Return the [X, Y] coordinate for the center point of the cell that contains the specified text.  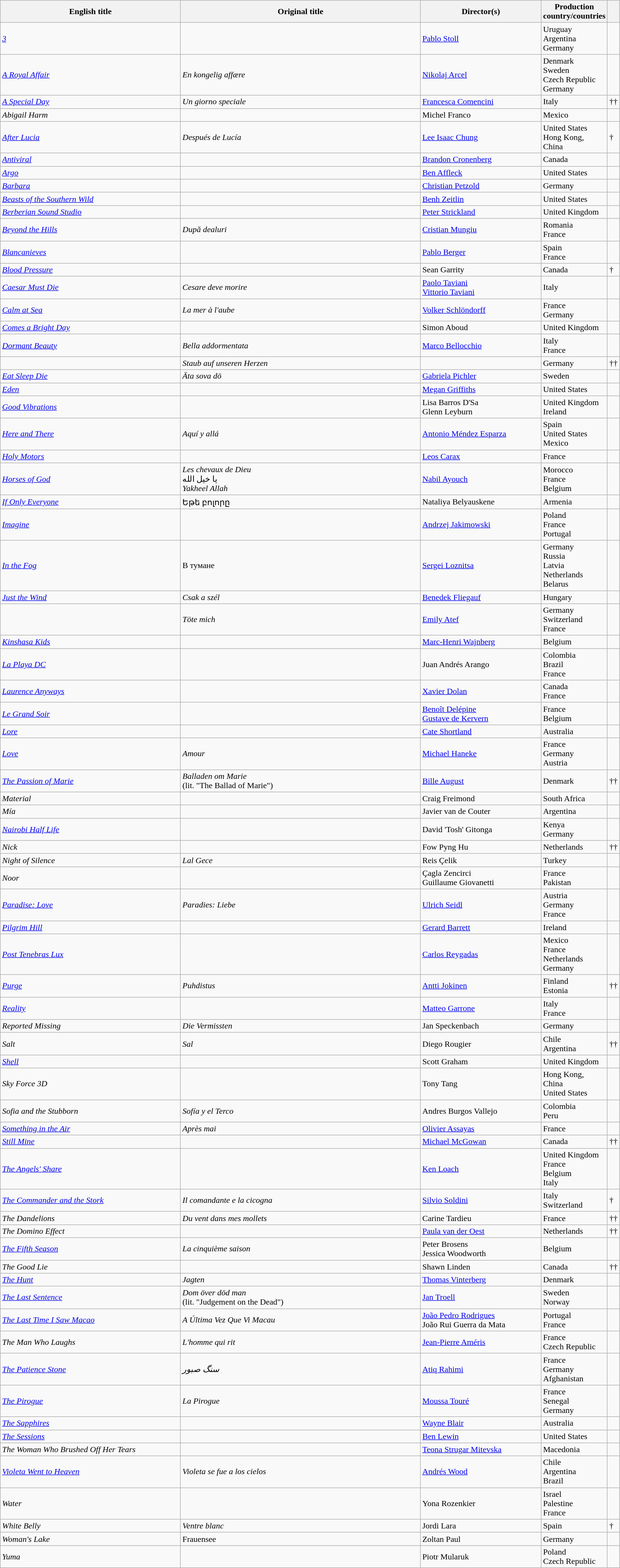
The Dandelions [90, 1218]
Barbara [90, 186]
ColombiaPeru [574, 1111]
Scott Graham [481, 1061]
The Patience Stone [90, 1369]
Reality [90, 1008]
The Last Sentence [90, 1298]
United KingdomFranceBelgiumItaly [574, 1168]
Laurence Anyways [90, 691]
Töte mich [301, 620]
Nick [90, 847]
Good Vibrations [90, 407]
Cesare deve morire [301, 287]
Peter BrosensJessica Woodworth [481, 1249]
Lee Isaac Chung [481, 137]
Marco Bellocchio [481, 345]
Matteo Garrone [481, 1008]
Puhdistus [301, 986]
Äta sova dö [301, 376]
Cristian Mungiu [481, 230]
Եթե բոլորը [301, 502]
Abigail Harm [90, 115]
Dormant Beauty [90, 345]
The Man Who Laughs [90, 1342]
Aquí y allá [301, 434]
Sean Garrity [481, 270]
RomaniaFrance [574, 230]
Frauensee [301, 1539]
A Special Day [90, 102]
Brandon Cronenberg [481, 160]
FranceCzech Republic [574, 1342]
The Passion of Marie [90, 781]
Amour [301, 754]
Jan Speckenbach [481, 1026]
Argo [90, 173]
Imagine [90, 524]
After Lucia [90, 137]
Mexico [574, 115]
The Sessions [90, 1436]
Blood Pressure [90, 270]
Nabil Ayouch [481, 479]
Gabriela Pichler [481, 376]
Wayne Blair [481, 1423]
FranceGermanyAfghanistan [574, 1369]
FranceSenegalGermany [574, 1401]
Du vent dans mes mollets [301, 1218]
Reported Missing [90, 1026]
Megan Griffiths [481, 389]
PolandCzech Republic [574, 1556]
Lal Gece [301, 860]
Turkey [574, 860]
Original title [301, 12]
Nataliya Belyauskene [481, 502]
Zoltan Paul [481, 1539]
La Playa DC [90, 664]
English title [90, 12]
Spain [574, 1526]
Hong Kong, ChinaUnited States [574, 1084]
David 'Tosh' Gitonga [481, 829]
The Woman Who Brushed Off Her Tears [90, 1449]
Un giorno speciale [301, 102]
Benedek Fliegauf [481, 597]
3 [90, 39]
Berberian Sound Studio [90, 212]
Comes a Bright Day [90, 328]
ItalySwitzerland [574, 1200]
Andrés Wood [481, 1472]
Shawn Linden [481, 1266]
The Hunt [90, 1280]
UruguayArgentinaGermany [574, 39]
FinlandEstonia [574, 986]
ChileArgentinaBrazil [574, 1472]
Teona Strugar Mitevska [481, 1449]
If Only Everyone [90, 502]
Christian Petzold [481, 186]
Silvio Soldini [481, 1200]
Pablo Berger [481, 252]
Carine Tardieu [481, 1218]
En kongelig affære [301, 75]
Jean-Pierre Améris [481, 1342]
DenmarkSwedenCzech RepublicGermany [574, 75]
Ken Loach [481, 1168]
Staub auf unseren Herzen [301, 363]
Caesar Must Die [90, 287]
В тумане [301, 565]
SpainFrance [574, 252]
Argentina [574, 812]
Il comandante e la cicogna [301, 1200]
A Royal Affair [90, 75]
Horses of God [90, 479]
Nikolaj Arcel [481, 75]
A Última Vez Que Vi Macau [301, 1320]
Paula van der Oest [481, 1231]
Violeta Went to Heaven [90, 1472]
L'homme qui rit [301, 1342]
Still Mine [90, 1142]
سنگ صبور [301, 1369]
Post Tenebras Lux [90, 955]
Après mai [301, 1129]
SpainUnited StatesMexico [574, 434]
Antiviral [90, 160]
United StatesHong Kong, China [574, 137]
Benh Zeitlin [481, 199]
Fow Pyng Hu [481, 847]
Diego Rougier [481, 1044]
FrancePakistan [574, 878]
Tony Tang [481, 1084]
Die Vermissten [301, 1026]
Kinshasa Kids [90, 642]
Blancanieves [90, 252]
Dom över död man(lit. "Judgement on the Dead") [301, 1298]
GermanyRussiaLatviaNetherlandsBelarus [574, 565]
MoroccoFranceBelgium [574, 479]
Benoît DelépineGustave de Kervern [481, 714]
The Sapphires [90, 1423]
Ventre blanc [301, 1526]
Antonio Méndez Esparza [481, 434]
ChileArgentina [574, 1044]
South Africa [574, 798]
Peter Strickland [481, 212]
Después de Lucía [301, 137]
La cinquième saison [301, 1249]
Ulrich Seidl [481, 905]
Craig Freimond [481, 798]
Purge [90, 986]
Jagten [301, 1280]
The Fifth Season [90, 1249]
Eden [90, 389]
CanadaFrance [574, 691]
Paolo TavianiVittorio Taviani [481, 287]
Juan Andrés Arango [481, 664]
The Good Lie [90, 1266]
AustriaGermanyFrance [574, 905]
Macedonia [574, 1449]
Mía [90, 812]
Just the Wind [90, 597]
Here and There [90, 434]
Violeta se fue a los cielos [301, 1472]
Paradies: Liebe [301, 905]
FranceGermanyAustria [574, 754]
Carlos Reygadas [481, 955]
Jan Troell [481, 1298]
Javier van de Couter [481, 812]
Sky Force 3D [90, 1084]
Michael Haneke [481, 754]
ColombiaBrazilFrance [574, 664]
Antti Jokinen [481, 986]
Leos Carax [481, 456]
Yona Rozenkier [481, 1503]
Love [90, 754]
Director(s) [481, 12]
Nairobi Half Life [90, 829]
Volker Schlöndorff [481, 310]
Olivier Assayas [481, 1129]
In the Fog [90, 565]
Pilgrim Hill [90, 927]
Hungary [574, 597]
Shell [90, 1061]
Balladen om Marie(lit. "The Ballad of Marie") [301, 781]
Holy Motors [90, 456]
Beasts of the Southern Wild [90, 199]
PolandFrancePortugal [574, 524]
The Last Time I Saw Macao [90, 1320]
Sergei Loznitsa [481, 565]
Bella addormentata [301, 345]
The Domino Effect [90, 1231]
Noor [90, 878]
Ben Affleck [481, 173]
Andres Burgos Vallejo [481, 1111]
Beyond the Hills [90, 230]
După dealuri [301, 230]
Ben Lewin [481, 1436]
La Pirogue [301, 1401]
FranceBelgium [574, 714]
The Angels' Share [90, 1168]
GermanySwitzerlandFrance [574, 620]
Michael McGowan [481, 1142]
Cate Shortland [481, 731]
Salt [90, 1044]
Material [90, 798]
Bille August [481, 781]
Xavier Dolan [481, 691]
Something in the Air [90, 1129]
Calm at Sea [90, 310]
Lisa Barros D'SaGlenn Leyburn [481, 407]
Thomas Vinterberg [481, 1280]
IsraelPalestineFrance [574, 1503]
Yuma [90, 1556]
La mer à l'aube [301, 310]
Le Grand Soir [90, 714]
Night of Silence [90, 860]
João Pedro RodriguesJoão Rui Guerra da Mata [481, 1320]
SwedenNorway [574, 1298]
Ireland [574, 927]
Michel Franco [481, 115]
Water [90, 1503]
Moussa Touré [481, 1401]
Sal [301, 1044]
Francesca Comencini [481, 102]
Marc-Henri Wajnberg [481, 642]
Pablo Stoll [481, 39]
Gerard Barrett [481, 927]
PortugalFrance [574, 1320]
Woman's Lake [90, 1539]
Atiq Rahimi [481, 1369]
White Belly [90, 1526]
Production country/countries [574, 12]
MexicoFranceNetherlandsGermany [574, 955]
Sweden [574, 376]
KenyaGermany [574, 829]
Çagla ZencirciGuillaume Giovanetti [481, 878]
Paradise: Love [90, 905]
Sofía y el Terco [301, 1111]
United KingdomIreland [574, 407]
Reis Çelik [481, 860]
Les chevaux de Dieuيا خيل اللهYakheel Allah [301, 479]
Csak a szél [301, 597]
The Pirogue [90, 1401]
The Commander and the Stork [90, 1200]
Armenia [574, 502]
Andrzej Jakimowski [481, 524]
Piotr Mularuk [481, 1556]
Eat Sleep Die [90, 376]
FranceGermany [574, 310]
Sofia and the Stubborn [90, 1111]
Jordi Lara [481, 1526]
Simon Aboud [481, 328]
Emily Atef [481, 620]
Lore [90, 731]
